Output the [x, y] coordinate of the center of the cell containing the given text.  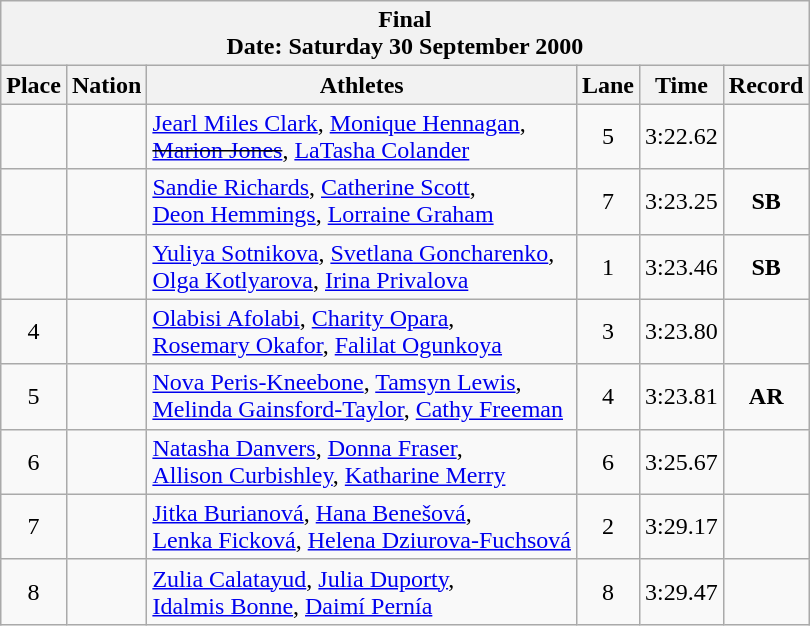
3:23.46 [682, 266]
3:29.47 [682, 592]
Time [682, 85]
3:23.80 [682, 332]
3 [608, 332]
3:23.25 [682, 202]
Place [34, 85]
Olabisi Afolabi, Charity Opara,Rosemary Okafor, Falilat Ogunkoya [362, 332]
3:29.17 [682, 526]
Record [766, 85]
Zulia Calatayud, Julia Duporty,Idalmis Bonne, Daimí Pernía [362, 592]
Jitka Burianová, Hana Benešová,Lenka Ficková, Helena Dziurova-Fuchsová [362, 526]
3:22.62 [682, 136]
Lane [608, 85]
Nova Peris-Kneebone, Tamsyn Lewis,Melinda Gainsford-Taylor, Cathy Freeman [362, 396]
Nation [106, 85]
1 [608, 266]
Yuliya Sotnikova, Svetlana Goncharenko,Olga Kotlyarova, Irina Privalova [362, 266]
2 [608, 526]
3:25.67 [682, 462]
Athletes [362, 85]
AR [766, 396]
3:23.81 [682, 396]
Jearl Miles Clark, Monique Hennagan,Marion Jones, LaTasha Colander [362, 136]
Natasha Danvers, Donna Fraser,Allison Curbishley, Katharine Merry [362, 462]
Final Date: Saturday 30 September 2000 [405, 34]
Sandie Richards, Catherine Scott,Deon Hemmings, Lorraine Graham [362, 202]
